Determine the [X, Y] coordinate at the center of the cell enclosing the given text.  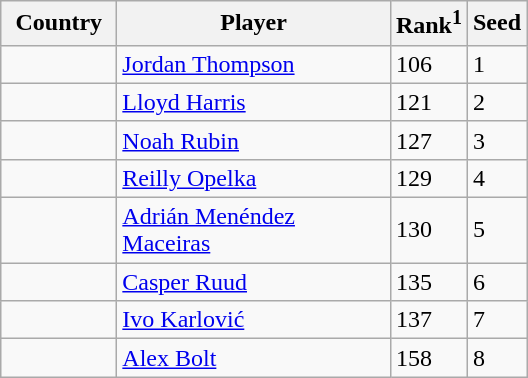
Lloyd Harris [254, 102]
137 [428, 320]
2 [496, 102]
158 [428, 358]
Seed [496, 24]
7 [496, 320]
Jordan Thompson [254, 64]
Country [59, 24]
6 [496, 282]
5 [496, 230]
4 [496, 178]
Noah Rubin [254, 140]
3 [496, 140]
106 [428, 64]
Ivo Karlović [254, 320]
Alex Bolt [254, 358]
Casper Ruud [254, 282]
135 [428, 282]
121 [428, 102]
129 [428, 178]
Rank1 [428, 24]
Reilly Opelka [254, 178]
Player [254, 24]
130 [428, 230]
1 [496, 64]
127 [428, 140]
8 [496, 358]
Adrián Menéndez Maceiras [254, 230]
